For the text-containing cell, return its midpoint in [X, Y] coordinate format. 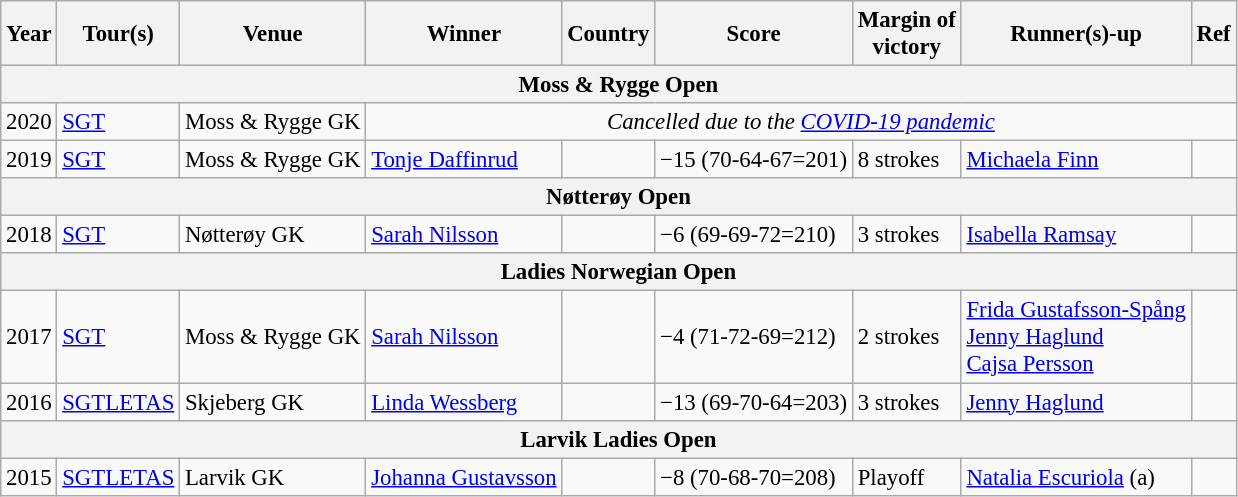
8 strokes [906, 160]
2018 [29, 235]
2020 [29, 122]
Winner [464, 34]
Skjeberg GK [273, 402]
−13 (69-70-64=203) [754, 402]
Nøtterøy Open [618, 197]
Year [29, 34]
Johanna Gustavsson [464, 477]
Country [608, 34]
Cancelled due to the COVID-19 pandemic [801, 122]
2015 [29, 477]
Margin ofvictory [906, 34]
−4 (71-72-69=212) [754, 337]
Runner(s)-up [1076, 34]
2016 [29, 402]
2 strokes [906, 337]
Moss & Rygge Open [618, 85]
Playoff [906, 477]
Larvik Ladies Open [618, 439]
Larvik GK [273, 477]
2017 [29, 337]
Ladies Norwegian Open [618, 273]
−15 (70-64-67=201) [754, 160]
Ref [1214, 34]
Score [754, 34]
Natalia Escuriola (a) [1076, 477]
Michaela Finn [1076, 160]
Isabella Ramsay [1076, 235]
Venue [273, 34]
−8 (70-68-70=208) [754, 477]
Jenny Haglund [1076, 402]
Linda Wessberg [464, 402]
Tonje Daffinrud [464, 160]
Frida Gustafsson-Spång Jenny Haglund Cajsa Persson [1076, 337]
Tour(s) [118, 34]
Nøtterøy GK [273, 235]
2019 [29, 160]
−6 (69-69-72=210) [754, 235]
